Provide the (x, y) coordinate of the cell's center where the given text is located.  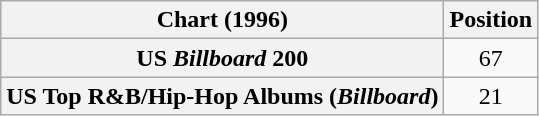
US Billboard 200 (222, 58)
Chart (1996) (222, 20)
Position (491, 20)
67 (491, 58)
21 (491, 96)
US Top R&B/Hip-Hop Albums (Billboard) (222, 96)
